Return the [X, Y] coordinate for the center point of the cell that contains the specified text.  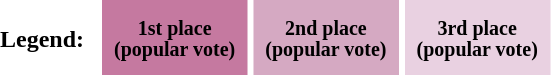
1st place(popular vote) [174, 38]
3rd place(popular vote) [478, 38]
Legend: [48, 38]
2nd place(popular vote) [326, 38]
